Find where the given text appears and provide that cell's center as [X, Y] coordinate. 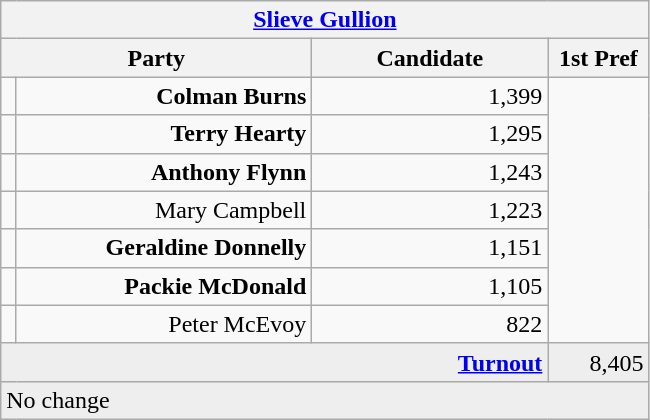
822 [430, 324]
1,223 [430, 210]
Mary Campbell [164, 210]
Slieve Gullion [325, 20]
8,405 [598, 362]
1,105 [430, 286]
Anthony Flynn [164, 172]
1,243 [430, 172]
Candidate [430, 58]
1st Pref [598, 58]
1,151 [430, 248]
Turnout [274, 362]
No change [325, 400]
Party [156, 58]
1,295 [430, 134]
Peter McEvoy [164, 324]
Colman Burns [164, 96]
1,399 [430, 96]
Geraldine Donnelly [164, 248]
Packie McDonald [164, 286]
Terry Hearty [164, 134]
